Provide the [X, Y] coordinate of the cell's center where the given text is located.  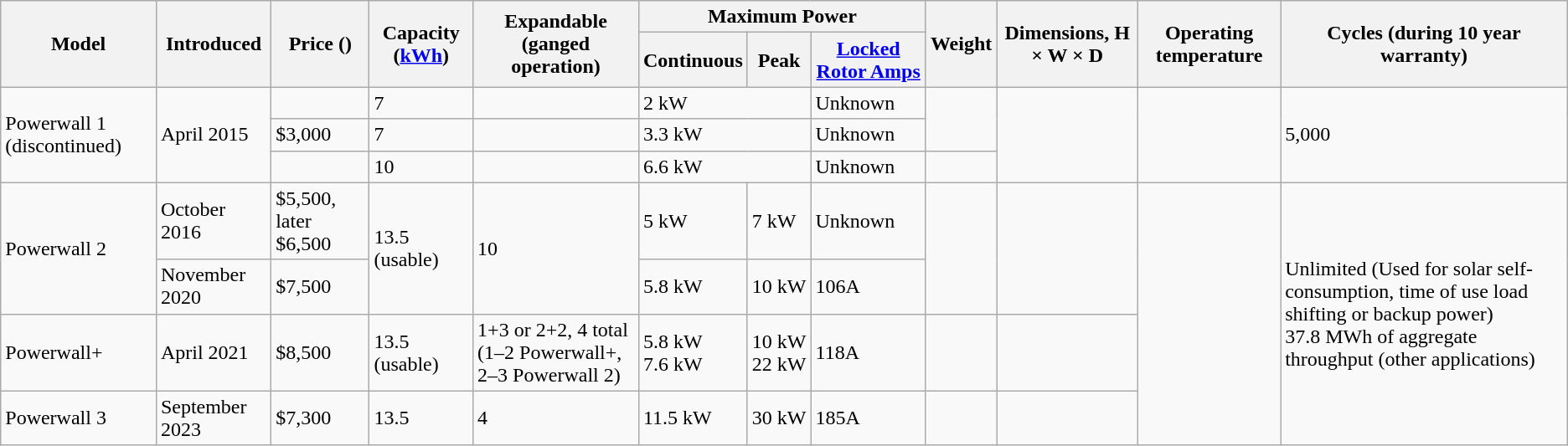
Powerwall+ [79, 352]
5,000 [1424, 135]
106A [868, 286]
Cycles (during 10 year warranty) [1424, 44]
3.3 kW [725, 135]
Introduced [213, 44]
6.6 kW [725, 167]
$7,300 [320, 418]
Dimensions, H × W × D [1067, 44]
Unlimited (Used for solar self-consumption, time of use load shifting or backup power)37.8 MWh of aggregate throughput (other applications) [1424, 314]
Operating temperature [1210, 44]
$7,500 [320, 286]
Continuous [693, 60]
$8,500 [320, 352]
30 kW [779, 418]
Weight [961, 44]
Model [79, 44]
13.5 [421, 418]
April 2015 [213, 135]
Powerwall 3 [79, 418]
Powerwall 1 (discontinued) [79, 135]
$5,500, later $6,500 [320, 221]
April 2021 [213, 352]
Capacity (kWh) [421, 44]
September 2023 [213, 418]
Maximum Power [782, 17]
$3,000 [320, 135]
5.8 kW [693, 286]
1+3 or 2+2, 4 total(1–2 Powerwall+, 2–3 Powerwall 2) [556, 352]
Locked Rotor Amps [868, 60]
118A [868, 352]
7 kW [779, 221]
5 kW [693, 221]
5.8 kW 7.6 kW [693, 352]
11.5 kW [693, 418]
Expandable (ganged operation) [556, 44]
10 kW 22 kW [779, 352]
November 2020 [213, 286]
Peak [779, 60]
4 [556, 418]
October 2016 [213, 221]
Price () [320, 44]
2 kW [725, 103]
10 kW [779, 286]
185A [868, 418]
Powerwall 2 [79, 248]
